Find where the given text appears and provide that cell's center as [X, Y] coordinate. 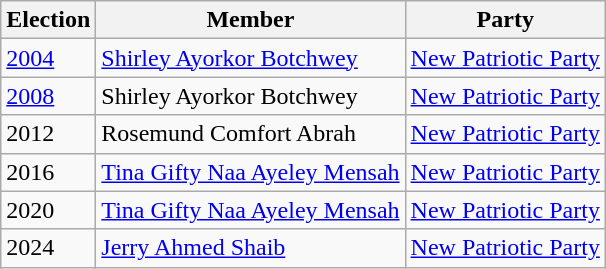
2004 [48, 58]
2016 [48, 172]
Election [48, 20]
Jerry Ahmed Shaib [250, 248]
2020 [48, 210]
Rosemund Comfort Abrah [250, 134]
2008 [48, 96]
2012 [48, 134]
Member [250, 20]
Party [505, 20]
2024 [48, 248]
